Detect which cell encompasses the target text, then output its (X, Y) center coordinate. 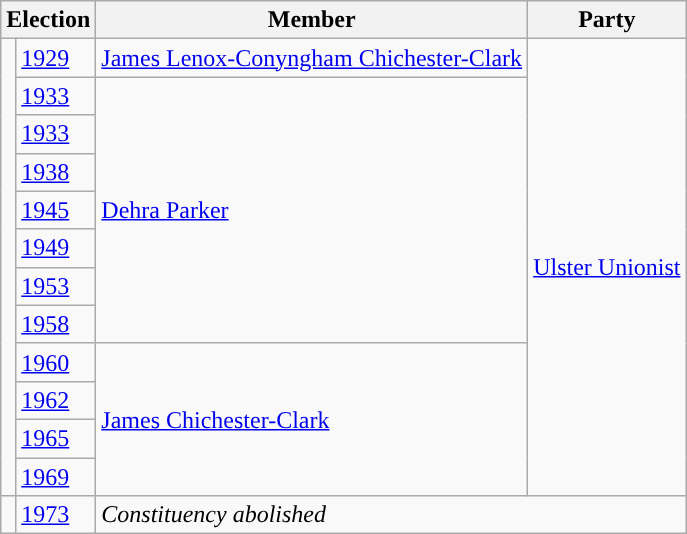
Ulster Unionist (607, 268)
James Chichester-Clark (312, 419)
1973 (56, 515)
1929 (56, 58)
1965 (56, 438)
1938 (56, 172)
James Lenox-Conyngham Chichester-Clark (312, 58)
1969 (56, 477)
1945 (56, 210)
1960 (56, 362)
Election (48, 20)
1953 (56, 286)
1962 (56, 400)
1958 (56, 324)
Constituency abolished (391, 515)
Dehra Parker (312, 210)
Member (312, 20)
Party (607, 20)
1949 (56, 248)
